Capture the cell that displays the provided text and extract its [x, y] central coordinate. 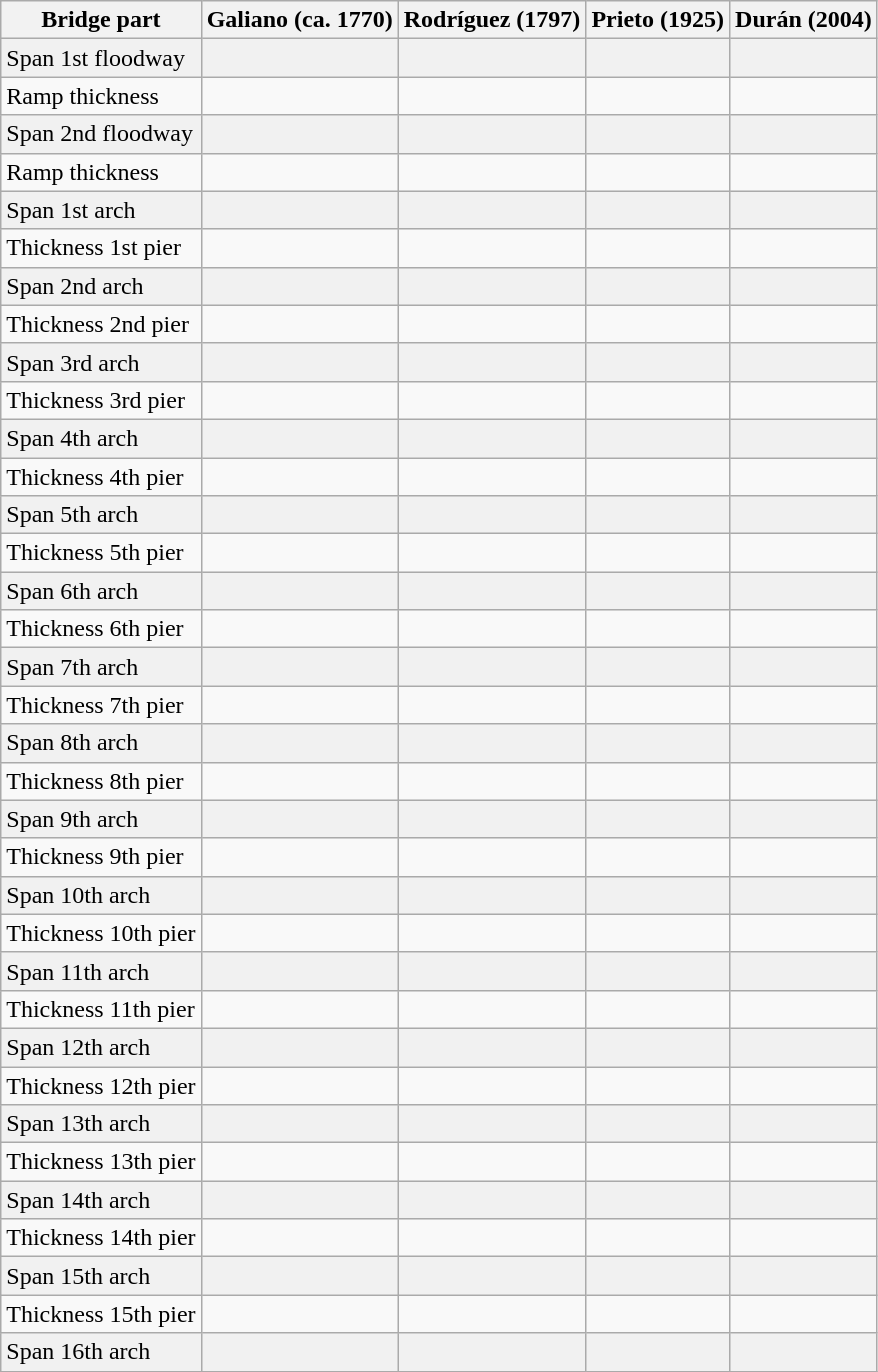
Span 12th arch [101, 1047]
Span 8th arch [101, 743]
Prieto (1925) [658, 20]
Thickness 6th pier [101, 629]
Bridge part [101, 20]
Span 6th arch [101, 591]
Span 16th arch [101, 1352]
Thickness 10th pier [101, 933]
Thickness 5th pier [101, 553]
Thickness 14th pier [101, 1238]
Thickness 15th pier [101, 1314]
Span 14th arch [101, 1200]
Span 11th arch [101, 971]
Thickness 11th pier [101, 1009]
Span 7th arch [101, 667]
Thickness 2nd pier [101, 324]
Thickness 12th pier [101, 1085]
Durán (2004) [804, 20]
Span 9th arch [101, 819]
Span 1st arch [101, 210]
Thickness 3rd pier [101, 400]
Span 2nd floodway [101, 134]
Thickness 7th pier [101, 705]
Span 10th arch [101, 895]
Thickness 8th pier [101, 781]
Span 2nd arch [101, 286]
Thickness 13th pier [101, 1162]
Span 15th arch [101, 1276]
Rodríguez (1797) [492, 20]
Thickness 4th pier [101, 477]
Span 3rd arch [101, 362]
Span 5th arch [101, 515]
Thickness 1st pier [101, 248]
Thickness 9th pier [101, 857]
Span 4th arch [101, 438]
Span 1st floodway [101, 58]
Galiano (ca. 1770) [300, 20]
Span 13th arch [101, 1124]
